From the cell containing the given text, extract its center point as [x, y] coordinate. 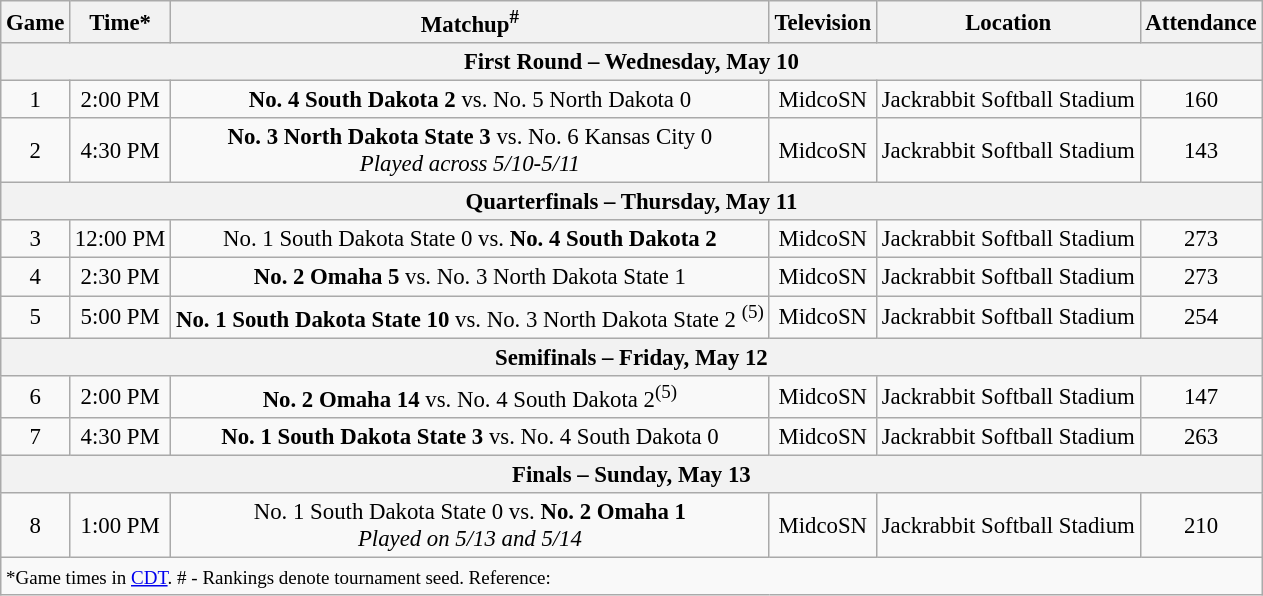
2 [36, 150]
1 [36, 100]
Game [36, 22]
No. 1 South Dakota State 10 vs. No. 3 North Dakota State 2 (5) [470, 317]
First Round – Wednesday, May 10 [632, 62]
147 [1201, 396]
254 [1201, 317]
8 [36, 526]
No. 1 South Dakota State 0 vs. No. 4 South Dakota 2 [470, 239]
*Game times in CDT. # - Rankings denote tournament seed. Reference: [632, 576]
No. 3 North Dakota State 3 vs. No. 6 Kansas City 0Played across 5/10-5/11 [470, 150]
Semifinals – Friday, May 12 [632, 357]
Quarterfinals – Thursday, May 11 [632, 202]
No. 4 South Dakota 2 vs. No. 5 North Dakota 0 [470, 100]
2:30 PM [120, 277]
263 [1201, 437]
Time* [120, 22]
4 [36, 277]
No. 1 South Dakota State 0 vs. No. 2 Omaha 1Played on 5/13 and 5/14 [470, 526]
3 [36, 239]
12:00 PM [120, 239]
No. 1 South Dakota State 3 vs. No. 4 South Dakota 0 [470, 437]
7 [36, 437]
Attendance [1201, 22]
5:00 PM [120, 317]
No. 2 Omaha 14 vs. No. 4 South Dakota 2(5) [470, 396]
6 [36, 396]
No. 2 Omaha 5 vs. No. 3 North Dakota State 1 [470, 277]
160 [1201, 100]
1:00 PM [120, 526]
5 [36, 317]
Matchup# [470, 22]
143 [1201, 150]
Finals – Sunday, May 13 [632, 474]
Television [822, 22]
Location [1008, 22]
210 [1201, 526]
